For the text-containing cell, return its midpoint in (X, Y) coordinate format. 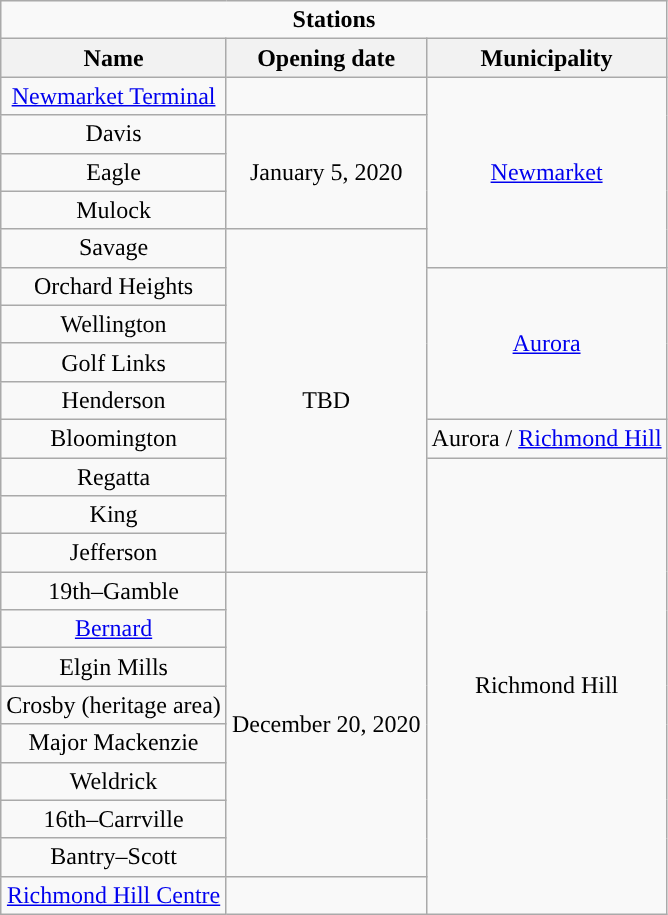
King (114, 515)
Municipality (546, 58)
Aurora / Richmond Hill (546, 438)
January 5, 2020 (326, 172)
Newmarket (546, 172)
Golf Links (114, 362)
Major Mackenzie (114, 743)
Mulock (114, 210)
Newmarket Terminal (114, 96)
Aurora (546, 343)
Bernard (114, 629)
Weldrick (114, 781)
Davis (114, 134)
Stations (334, 20)
Bantry–Scott (114, 857)
16th–Carrville (114, 819)
Regatta (114, 477)
Jefferson (114, 553)
19th–Gamble (114, 591)
Name (114, 58)
Eagle (114, 172)
Henderson (114, 400)
Opening date (326, 58)
Richmond Hill (546, 686)
Wellington (114, 324)
Orchard Heights (114, 286)
December 20, 2020 (326, 724)
Richmond Hill Centre (114, 895)
TBD (326, 400)
Elgin Mills (114, 667)
Crosby (heritage area) (114, 705)
Bloomington (114, 438)
Savage (114, 248)
